Find where the given text appears and provide that cell's center as (x, y) coordinate. 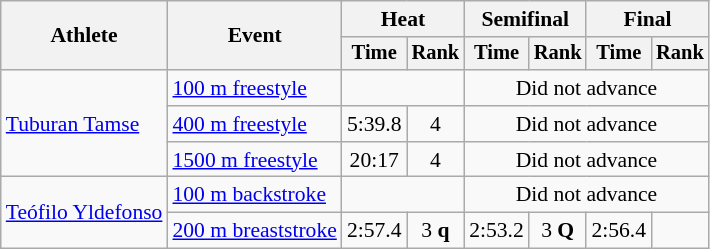
3 q (436, 231)
Semifinal (525, 19)
2:53.2 (496, 231)
20:17 (374, 160)
400 m freestyle (254, 124)
3 Q (558, 231)
2:56.4 (618, 231)
200 m breaststroke (254, 231)
Teófilo Yldefonso (84, 212)
1500 m freestyle (254, 160)
Event (254, 36)
100 m freestyle (254, 88)
Athlete (84, 36)
5:39.8 (374, 124)
2:57.4 (374, 231)
Tuburan Tamse (84, 124)
100 m backstroke (254, 195)
Final (647, 19)
Heat (403, 19)
